Capture the cell that displays the provided text and extract its [X, Y] central coordinate. 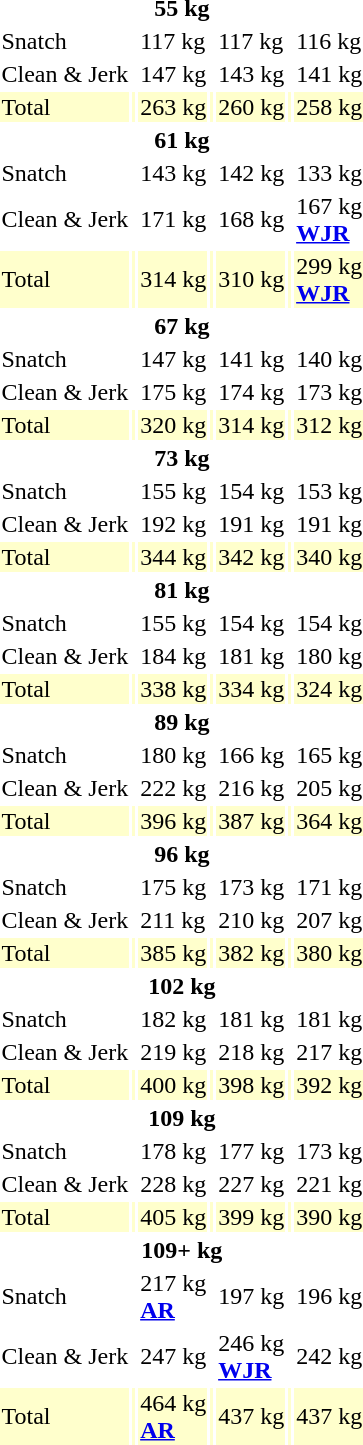
464 kgAR [174, 1416]
197 kg [252, 1296]
382 kg [252, 953]
400 kg [174, 1085]
405 kg [174, 1217]
174 kg [252, 392]
246 kgWJR [252, 1356]
399 kg [252, 1217]
344 kg [174, 557]
334 kg [252, 689]
260 kg [252, 107]
338 kg [174, 689]
320 kg [174, 425]
437 kg [252, 1416]
142 kg [252, 173]
398 kg [252, 1085]
385 kg [174, 953]
228 kg [174, 1184]
227 kg [252, 1184]
387 kg [252, 821]
216 kg [252, 788]
168 kg [252, 220]
211 kg [174, 920]
173 kg [252, 887]
171 kg [174, 220]
182 kg [174, 1019]
222 kg [174, 788]
178 kg [174, 1151]
310 kg [252, 280]
184 kg [174, 656]
141 kg [252, 359]
218 kg [252, 1052]
219 kg [174, 1052]
180 kg [174, 755]
217 kgAR [174, 1296]
247 kg [174, 1356]
191 kg [252, 524]
177 kg [252, 1151]
342 kg [252, 557]
166 kg [252, 755]
396 kg [174, 821]
263 kg [174, 107]
210 kg [252, 920]
192 kg [174, 524]
